Pinpoint the cell where the given text exists, returning its [x, y] midpoint coordinate. 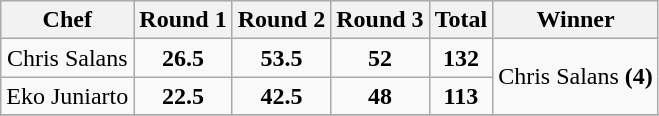
Winner [576, 20]
42.5 [281, 96]
Round 2 [281, 20]
53.5 [281, 58]
48 [380, 96]
Round 1 [183, 20]
22.5 [183, 96]
Chef [68, 20]
26.5 [183, 58]
Round 3 [380, 20]
52 [380, 58]
132 [461, 58]
Chris Salans [68, 58]
113 [461, 96]
Total [461, 20]
Eko Juniarto [68, 96]
Chris Salans (4) [576, 77]
